Extract the (x, y) coordinate from the center of the cell holding the provided text.  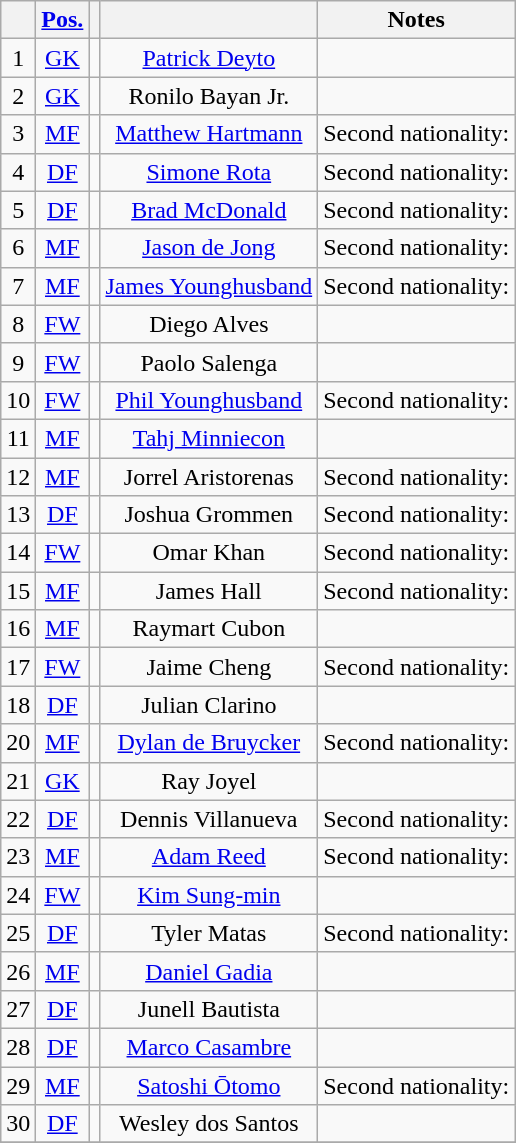
Paolo Salenga (209, 362)
16 (18, 629)
28 (18, 1047)
10 (18, 400)
30 (18, 1124)
Adam Reed (209, 857)
24 (18, 895)
Marco Casambre (209, 1047)
15 (18, 591)
Jason de Jong (209, 248)
Wesley dos Santos (209, 1124)
Dennis Villanueva (209, 819)
4 (18, 172)
8 (18, 324)
Kim Sung-min (209, 895)
Jaime Cheng (209, 667)
Matthew Hartmann (209, 134)
23 (18, 857)
Raymart Cubon (209, 629)
Patrick Deyto (209, 58)
13 (18, 515)
9 (18, 362)
James Younghusband (209, 286)
Omar Khan (209, 553)
Tyler Matas (209, 933)
Joshua Grommen (209, 515)
3 (18, 134)
26 (18, 971)
Simone Rota (209, 172)
2 (18, 96)
27 (18, 1009)
Diego Alves (209, 324)
12 (18, 477)
Daniel Gadia (209, 971)
Jorrel Aristorenas (209, 477)
18 (18, 705)
5 (18, 210)
Junell Bautista (209, 1009)
11 (18, 438)
29 (18, 1085)
7 (18, 286)
Phil Younghusband (209, 400)
1 (18, 58)
20 (18, 743)
Pos. (62, 20)
25 (18, 933)
14 (18, 553)
Julian Clarino (209, 705)
Brad McDonald (209, 210)
21 (18, 781)
Satoshi Ōtomo (209, 1085)
Ray Joyel (209, 781)
17 (18, 667)
Tahj Minniecon (209, 438)
22 (18, 819)
Dylan de Bruycker (209, 743)
6 (18, 248)
Notes (416, 20)
James Hall (209, 591)
Ronilo Bayan Jr. (209, 96)
